Return (x, y) of the center of cell containing provided text 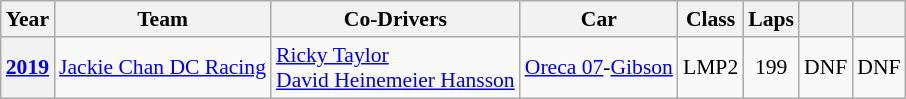
Ricky Taylor David Heinemeier Hansson (396, 68)
LMP2 (710, 68)
Year (28, 19)
Jackie Chan DC Racing (162, 68)
Laps (771, 19)
2019 (28, 68)
199 (771, 68)
Oreca 07-Gibson (599, 68)
Co-Drivers (396, 19)
Car (599, 19)
Team (162, 19)
Class (710, 19)
